Return the (X, Y) coordinate for the center point of the cell that contains the specified text.  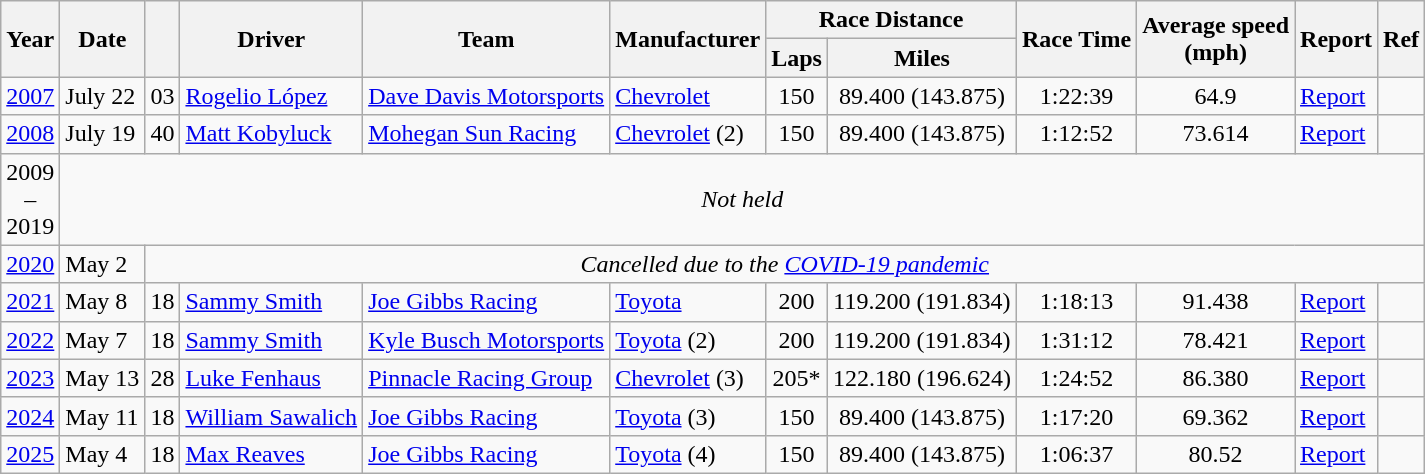
Rogelio López (272, 96)
28 (162, 378)
Ref (1402, 39)
Toyota (2) (688, 340)
Chevrolet (2) (688, 134)
Driver (272, 39)
William Sawalich (272, 416)
Toyota (4) (688, 454)
80.52 (1216, 454)
2021 (30, 302)
Mohegan Sun Racing (486, 134)
Race Distance (892, 20)
2022 (30, 340)
May 8 (102, 302)
69.362 (1216, 416)
May 11 (102, 416)
122.180 (196.624) (922, 378)
Dave Davis Motorsports (486, 96)
July 22 (102, 96)
Chevrolet (3) (688, 378)
Date (102, 39)
1:18:13 (1076, 302)
1:31:12 (1076, 340)
91.438 (1216, 302)
73.614 (1216, 134)
2023 (30, 378)
July 19 (102, 134)
2025 (30, 454)
Manufacturer (688, 39)
Pinnacle Racing Group (486, 378)
78.421 (1216, 340)
2007 (30, 96)
2009–2019 (30, 199)
Chevrolet (688, 96)
40 (162, 134)
03 (162, 96)
1:22:39 (1076, 96)
Team (486, 39)
2024 (30, 416)
Cancelled due to the COVID-19 pandemic (785, 264)
1:06:37 (1076, 454)
Race Time (1076, 39)
2020 (30, 264)
Not held (742, 199)
Max Reaves (272, 454)
Year (30, 39)
May 7 (102, 340)
May 4 (102, 454)
1:12:52 (1076, 134)
Average speed(mph) (1216, 39)
Kyle Busch Motorsports (486, 340)
May 13 (102, 378)
86.380 (1216, 378)
Toyota (3) (688, 416)
Laps (797, 58)
Matt Kobyluck (272, 134)
64.9 (1216, 96)
Luke Fenhaus (272, 378)
May 2 (102, 264)
205* (797, 378)
Toyota (688, 302)
2008 (30, 134)
1:17:20 (1076, 416)
1:24:52 (1076, 378)
Miles (922, 58)
